Extract the (X, Y) coordinate from the center of the cell holding the provided text.  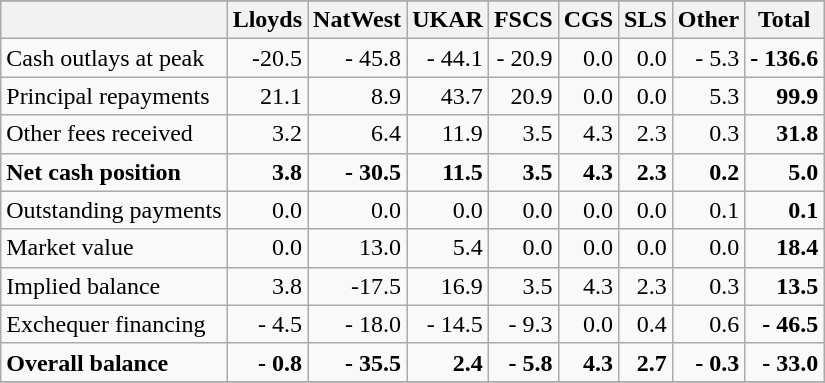
13.5 (784, 286)
NatWest (358, 20)
13.0 (358, 248)
16.9 (448, 286)
Cash outlays at peak (114, 58)
SLS (646, 20)
-20.5 (267, 58)
Other (708, 20)
- 46.5 (784, 324)
0.6 (708, 324)
18.4 (784, 248)
Net cash position (114, 172)
2.4 (448, 362)
43.7 (448, 96)
5.4 (448, 248)
Implied balance (114, 286)
- 45.8 (358, 58)
6.4 (358, 134)
8.9 (358, 96)
0.4 (646, 324)
0.2 (708, 172)
5.0 (784, 172)
Market value (114, 248)
UKAR (448, 20)
Other fees received (114, 134)
- 5.3 (708, 58)
- 136.6 (784, 58)
99.9 (784, 96)
- 9.3 (523, 324)
- 0.3 (708, 362)
- 33.0 (784, 362)
Overall balance (114, 362)
- 0.8 (267, 362)
- 4.5 (267, 324)
20.9 (523, 96)
5.3 (708, 96)
Outstanding payments (114, 210)
Exchequer financing (114, 324)
- 14.5 (448, 324)
- 5.8 (523, 362)
- 18.0 (358, 324)
-17.5 (358, 286)
2.7 (646, 362)
11.9 (448, 134)
- 20.9 (523, 58)
3.2 (267, 134)
11.5 (448, 172)
FSCS (523, 20)
31.8 (784, 134)
Lloyds (267, 20)
Total (784, 20)
Principal repayments (114, 96)
- 44.1 (448, 58)
- 35.5 (358, 362)
21.1 (267, 96)
CGS (588, 20)
- 30.5 (358, 172)
